Detect which cell encompasses the target text, then output its [X, Y] center coordinate. 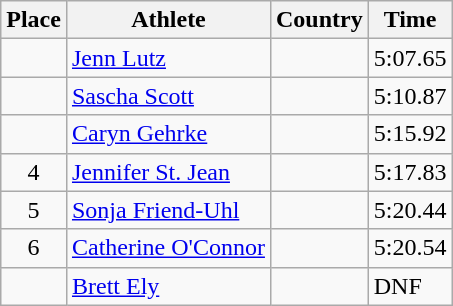
Place [34, 20]
Sascha Scott [168, 96]
Sonja Friend-Uhl [168, 210]
Country [319, 20]
Catherine O'Connor [168, 248]
5:10.87 [410, 96]
6 [34, 248]
Jenn Lutz [168, 58]
DNF [410, 286]
Time [410, 20]
5:07.65 [410, 58]
Athlete [168, 20]
5 [34, 210]
5:15.92 [410, 134]
Jennifer St. Jean [168, 172]
Brett Ely [168, 286]
5:20.44 [410, 210]
Caryn Gehrke [168, 134]
5:20.54 [410, 248]
4 [34, 172]
5:17.83 [410, 172]
